Detect which cell encompasses the target text, then output its [x, y] center coordinate. 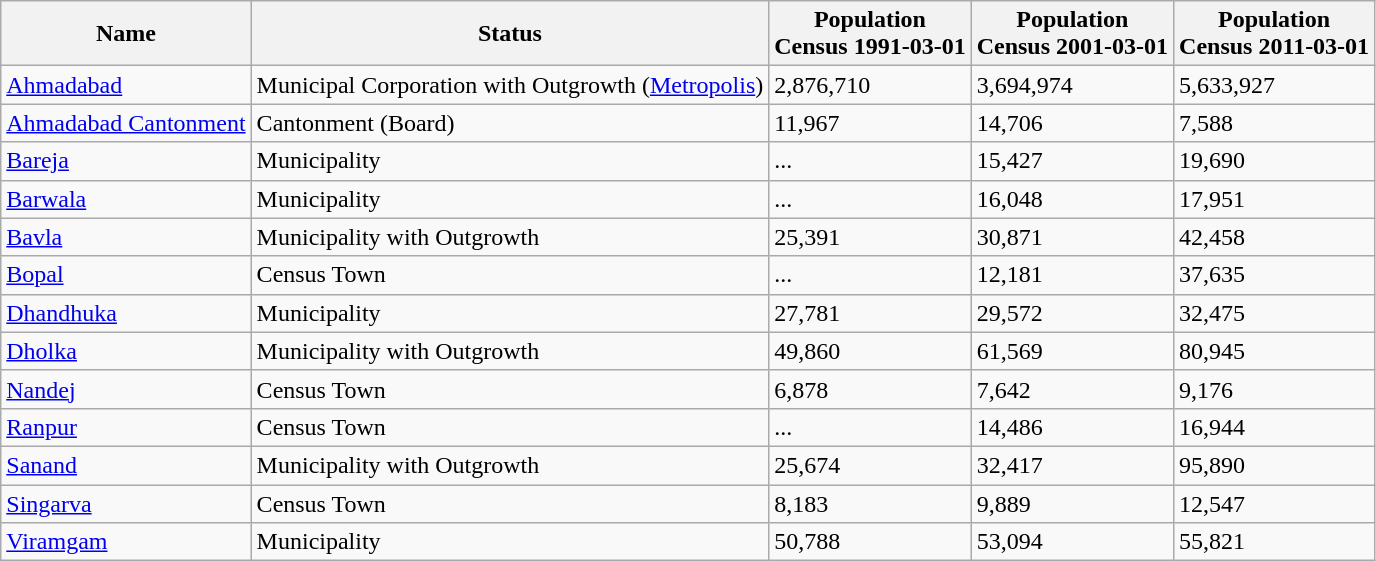
80,945 [1274, 351]
Dhandhuka [126, 313]
7,588 [1274, 123]
Ahmadabad [126, 85]
6,878 [870, 389]
Ahmadabad Cantonment [126, 123]
PopulationCensus 2001-03-01 [1072, 34]
27,781 [870, 313]
55,821 [1274, 542]
29,572 [1072, 313]
17,951 [1274, 199]
Bareja [126, 161]
50,788 [870, 542]
95,890 [1274, 465]
61,569 [1072, 351]
Singarva [126, 503]
7,642 [1072, 389]
Cantonment (Board) [510, 123]
32,475 [1274, 313]
49,860 [870, 351]
Sanand [126, 465]
8,183 [870, 503]
11,967 [870, 123]
PopulationCensus 2011-03-01 [1274, 34]
16,048 [1072, 199]
Barwala [126, 199]
Name [126, 34]
3,694,974 [1072, 85]
12,547 [1274, 503]
Bopal [126, 275]
PopulationCensus 1991-03-01 [870, 34]
12,181 [1072, 275]
16,944 [1274, 427]
Dholka [126, 351]
53,094 [1072, 542]
25,674 [870, 465]
9,176 [1274, 389]
32,417 [1072, 465]
14,486 [1072, 427]
5,633,927 [1274, 85]
42,458 [1274, 237]
Status [510, 34]
9,889 [1072, 503]
Nandej [126, 389]
19,690 [1274, 161]
25,391 [870, 237]
30,871 [1072, 237]
37,635 [1274, 275]
Municipal Corporation with Outgrowth (Metropolis) [510, 85]
15,427 [1072, 161]
Viramgam [126, 542]
Bavla [126, 237]
2,876,710 [870, 85]
Ranpur [126, 427]
14,706 [1072, 123]
